Capture the cell that displays the provided text and extract its [X, Y] central coordinate. 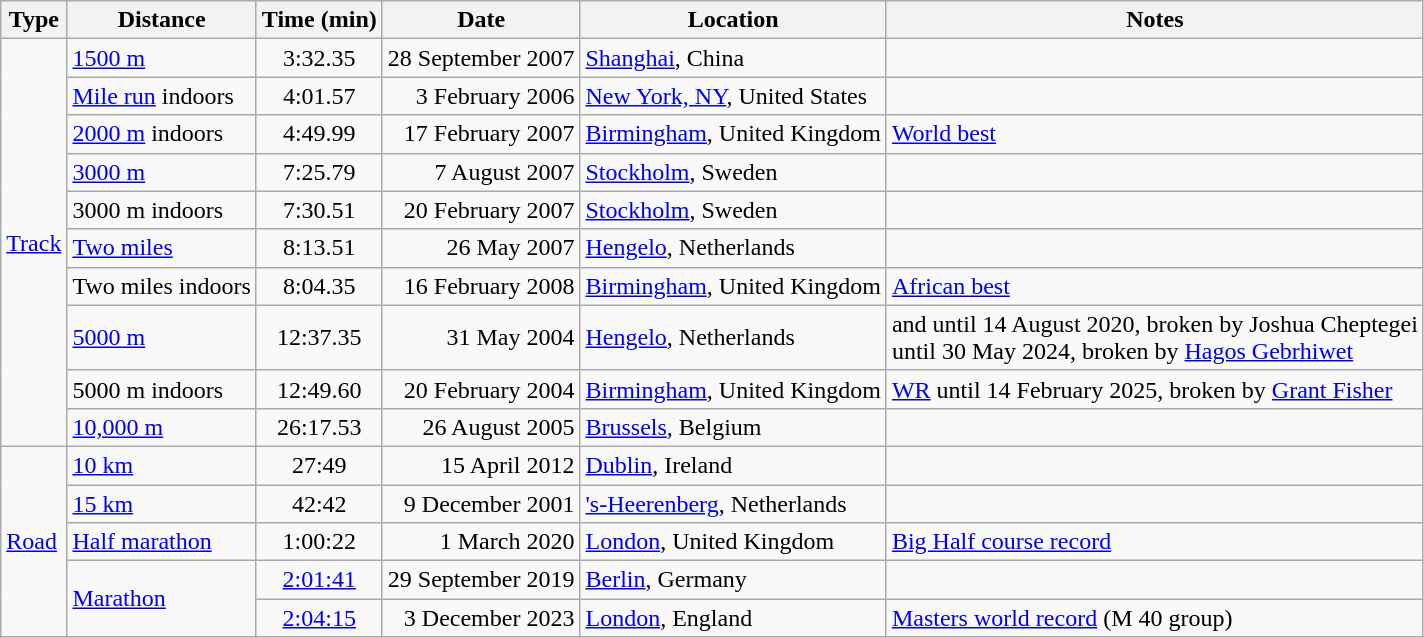
London, England [733, 618]
African best [1154, 286]
7:25.79 [319, 172]
2:01:41 [319, 580]
2:04:15 [319, 618]
15 April 2012 [481, 465]
42:42 [319, 503]
Half marathon [162, 542]
26 May 2007 [481, 248]
26 August 2005 [481, 427]
8:04.35 [319, 286]
10 km [162, 465]
5000 m [162, 338]
10,000 m [162, 427]
's-Heerenberg, Netherlands [733, 503]
London, United Kingdom [733, 542]
8:13.51 [319, 248]
9 December 2001 [481, 503]
12:49.60 [319, 389]
Distance [162, 20]
29 September 2019 [481, 580]
4:01.57 [319, 96]
Berlin, Germany [733, 580]
Time (min) [319, 20]
3000 m [162, 172]
15 km [162, 503]
1:00:22 [319, 542]
and until 14 August 2020, broken by Joshua Cheptegei until 30 May 2024, broken by Hagos Gebrhiwet [1154, 338]
3:32.35 [319, 58]
Notes [1154, 20]
Shanghai, China [733, 58]
27:49 [319, 465]
Two miles indoors [162, 286]
Type [34, 20]
26:17.53 [319, 427]
20 February 2007 [481, 210]
16 February 2008 [481, 286]
Big Half course record [1154, 542]
3 February 2006 [481, 96]
7 August 2007 [481, 172]
4:49.99 [319, 134]
7:30.51 [319, 210]
Location [733, 20]
Masters world record (M 40 group) [1154, 618]
17 February 2007 [481, 134]
1 March 2020 [481, 542]
12:37.35 [319, 338]
Dublin, Ireland [733, 465]
World best [1154, 134]
Brussels, Belgium [733, 427]
1500 m [162, 58]
Track [34, 243]
WR until 14 February 2025, broken by Grant Fisher [1154, 389]
New York, NY, United States [733, 96]
28 September 2007 [481, 58]
Marathon [162, 599]
3000 m indoors [162, 210]
3 December 2023 [481, 618]
Road [34, 541]
20 February 2004 [481, 389]
5000 m indoors [162, 389]
31 May 2004 [481, 338]
Two miles [162, 248]
2000 m indoors [162, 134]
Mile run indoors [162, 96]
Date [481, 20]
